Find where the given text appears and provide that cell's center as [X, Y] coordinate. 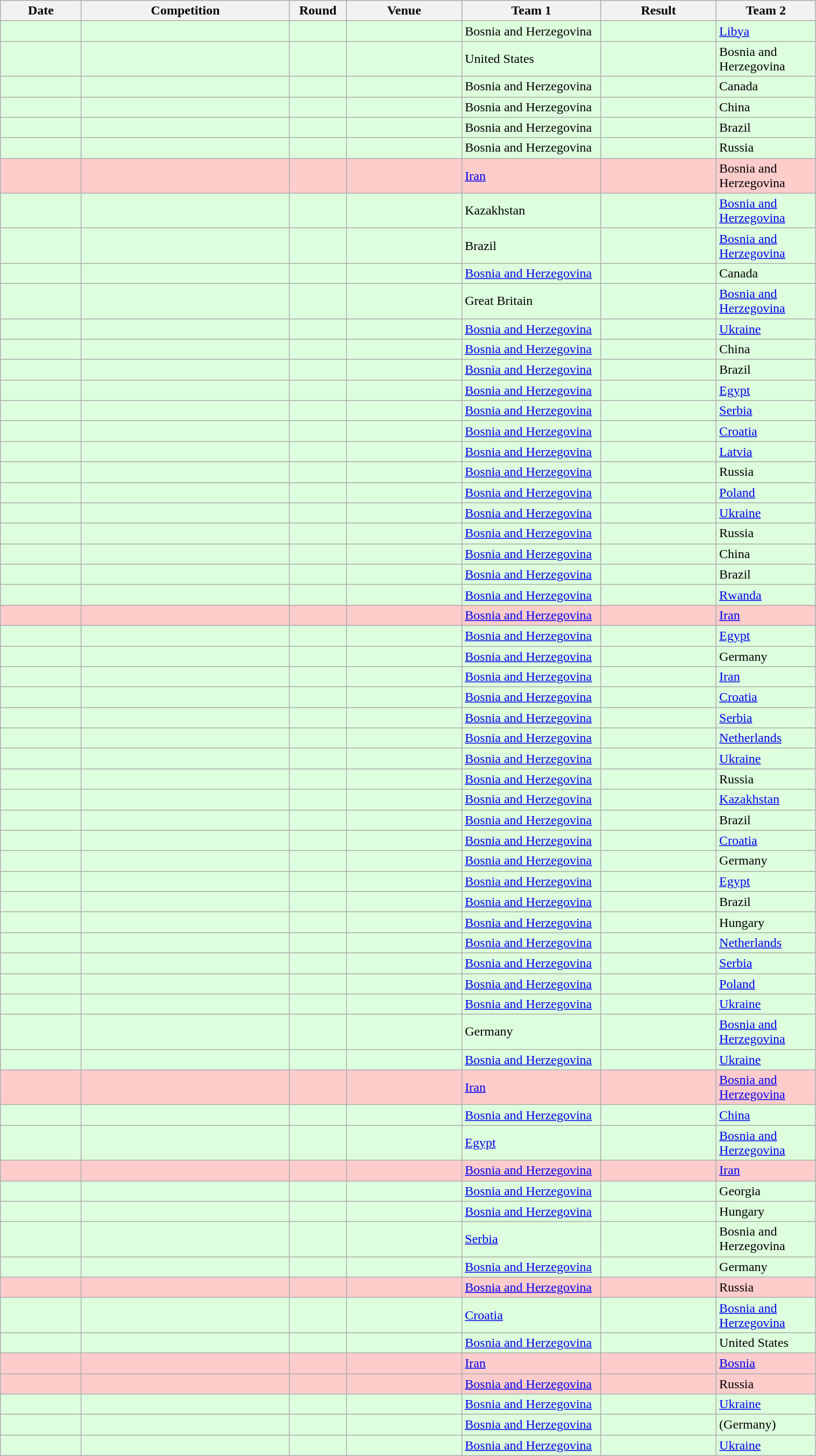
Result [658, 11]
Team 2 [766, 11]
Georgia [766, 1191]
Libya [766, 31]
Round [318, 11]
Rwanda [766, 595]
Team 1 [531, 11]
Competition [185, 11]
Latvia [766, 452]
Venue [405, 11]
Great Britain [531, 301]
(Germany) [766, 1425]
Date [41, 11]
Bosnia [766, 1363]
